Capture the cell that displays the provided text and extract its [x, y] central coordinate. 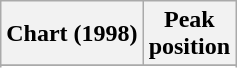
Peakposition [189, 34]
Chart (1998) [72, 34]
